Scan for the cell matching the given text and deliver its [x, y] coordinate at center. 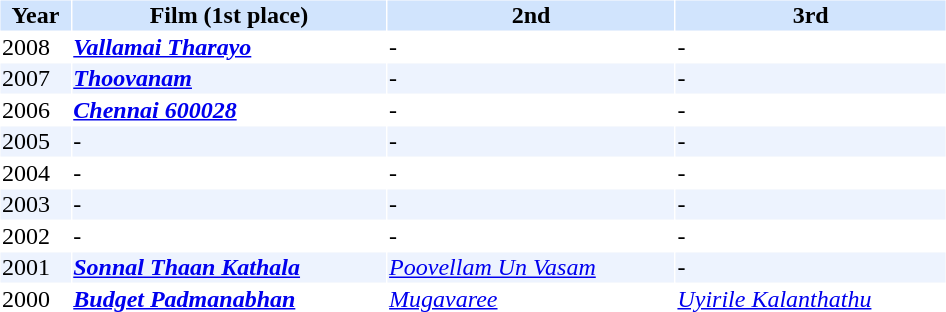
2005 [35, 141]
Vallamai Tharayo [229, 47]
2003 [35, 205]
2006 [35, 110]
Poovellam Un Vasam [532, 267]
2002 [35, 236]
2007 [35, 79]
2nd [532, 15]
Film (1st place) [229, 15]
2008 [35, 47]
Chennai 600028 [229, 110]
Year [35, 15]
Thoovanam [229, 79]
2004 [35, 173]
Sonnal Thaan Kathala [229, 267]
3rd [811, 15]
2001 [35, 267]
